Identify which cell holds the provided text, then report its [X, Y] central coordinate. 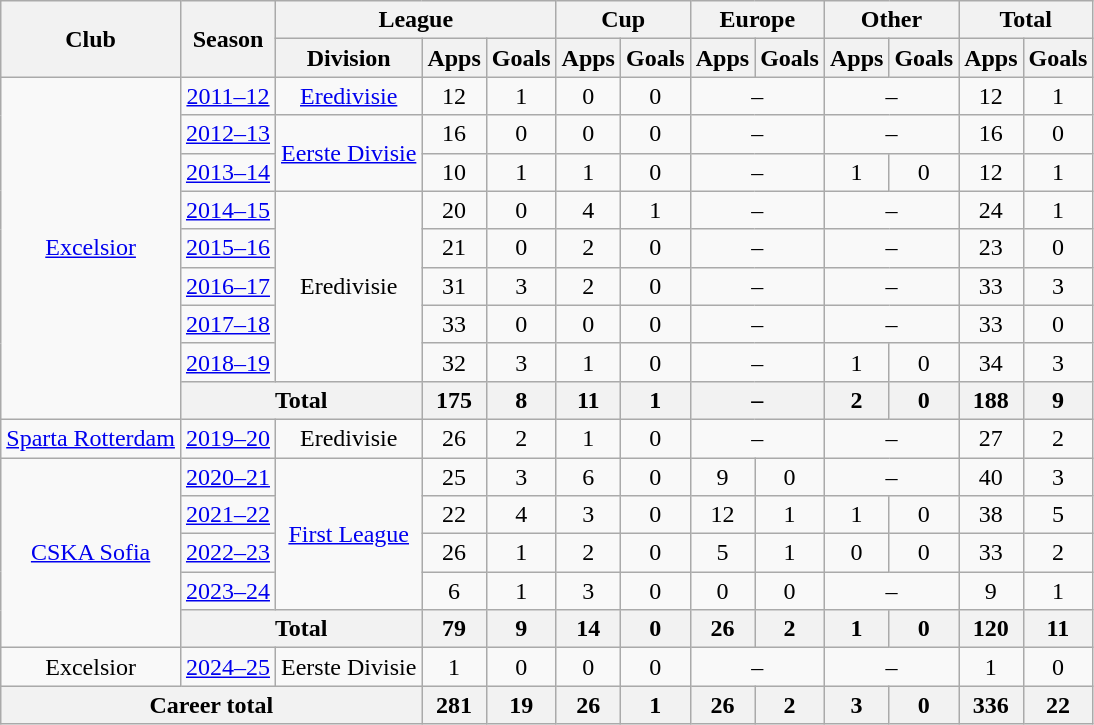
79 [454, 629]
2015–16 [228, 248]
40 [991, 477]
281 [454, 705]
2014–15 [228, 210]
188 [991, 400]
2021–22 [228, 515]
Career total [212, 705]
2019–20 [228, 438]
27 [991, 438]
31 [454, 286]
25 [454, 477]
10 [454, 172]
24 [991, 210]
2017–18 [228, 324]
32 [454, 362]
League [416, 20]
19 [521, 705]
Cup [623, 20]
120 [991, 629]
2020–21 [228, 477]
Europe [757, 20]
Season [228, 39]
38 [991, 515]
14 [588, 629]
21 [454, 248]
2022–23 [228, 553]
First League [349, 534]
23 [991, 248]
2011–12 [228, 96]
Club [91, 39]
Other [891, 20]
2023–24 [228, 591]
Sparta Rotterdam [91, 438]
2012–13 [228, 134]
8 [521, 400]
2013–14 [228, 172]
20 [454, 210]
336 [991, 705]
2016–17 [228, 286]
2024–25 [228, 667]
175 [454, 400]
Division [349, 58]
2018–19 [228, 362]
34 [991, 362]
CSKA Sofia [91, 553]
